Extract the (X, Y) coordinate from the center of the cell holding the provided text.  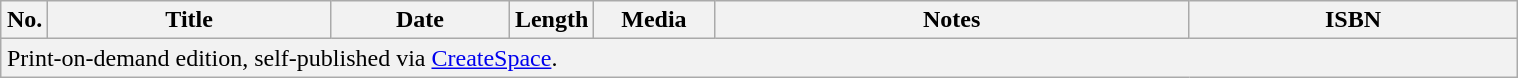
Date (420, 20)
ISBN (1352, 20)
Print-on-demand edition, self-published via CreateSpace. (758, 58)
Media (654, 20)
Title (190, 20)
Notes (952, 20)
No. (24, 20)
Length (551, 20)
